Output the (X, Y) coordinate of the center of the cell containing the given text.  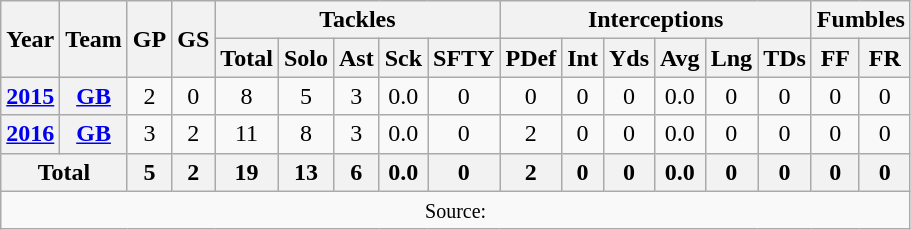
PDef (531, 58)
GS (194, 39)
Avg (680, 58)
Sck (403, 58)
Yds (628, 58)
Interceptions (656, 20)
Team (94, 39)
Tackles (358, 20)
GP (149, 39)
Fumbles (860, 20)
6 (356, 172)
FR (884, 58)
13 (306, 172)
Year (30, 39)
Source: (456, 210)
2015 (30, 96)
Solo (306, 58)
TDs (785, 58)
Int (583, 58)
Lng (731, 58)
11 (247, 134)
2016 (30, 134)
SFTY (464, 58)
19 (247, 172)
FF (835, 58)
Ast (356, 58)
